Determine the (X, Y) coordinate at the center of the cell enclosing the given text.  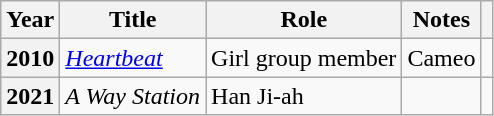
2010 (30, 58)
Notes (442, 20)
A Way Station (133, 96)
Heartbeat (133, 58)
Girl group member (304, 58)
2021 (30, 96)
Year (30, 20)
Cameo (442, 58)
Han Ji-ah (304, 96)
Role (304, 20)
Title (133, 20)
